From the cell containing the given text, extract its center point as [X, Y] coordinate. 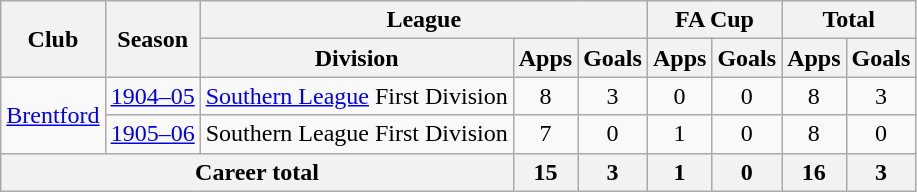
16 [814, 172]
Brentford [53, 115]
1904–05 [152, 96]
1905–06 [152, 134]
Season [152, 39]
7 [545, 134]
Club [53, 39]
Total [849, 20]
15 [545, 172]
FA Cup [714, 20]
League [424, 20]
Division [356, 58]
Career total [257, 172]
